Scan for the cell matching the given text and deliver its (x, y) coordinate at center. 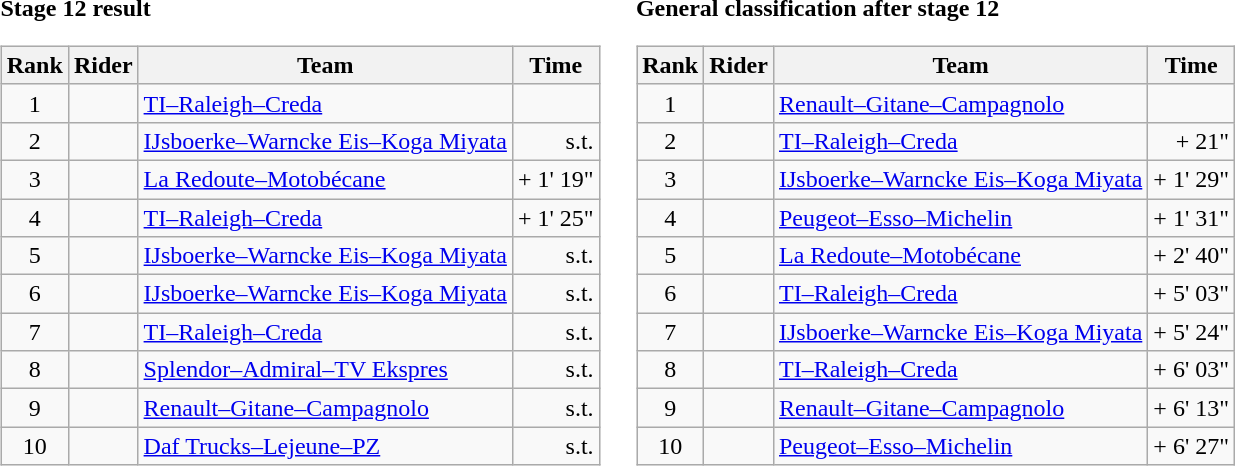
+ 1' 25" (556, 217)
Daf Trucks–Lejeune–PZ (325, 446)
+ 1' 31" (1192, 217)
+ 6' 13" (1192, 408)
+ 1' 29" (1192, 179)
+ 2' 40" (1192, 256)
+ 21" (1192, 141)
+ 5' 24" (1192, 332)
+ 5' 03" (1192, 294)
+ 6' 03" (1192, 370)
Splendor–Admiral–TV Ekspres (325, 370)
+ 1' 19" (556, 179)
+ 6' 27" (1192, 446)
